Detect which cell encompasses the target text, then output its (X, Y) center coordinate. 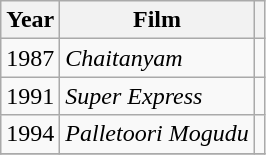
1987 (30, 58)
1991 (30, 96)
Super Express (157, 96)
Chaitanyam (157, 58)
Year (30, 20)
1994 (30, 134)
Palletoori Mogudu (157, 134)
Film (157, 20)
